Locate the cell with the specified text and output its [x, y] center coordinate. 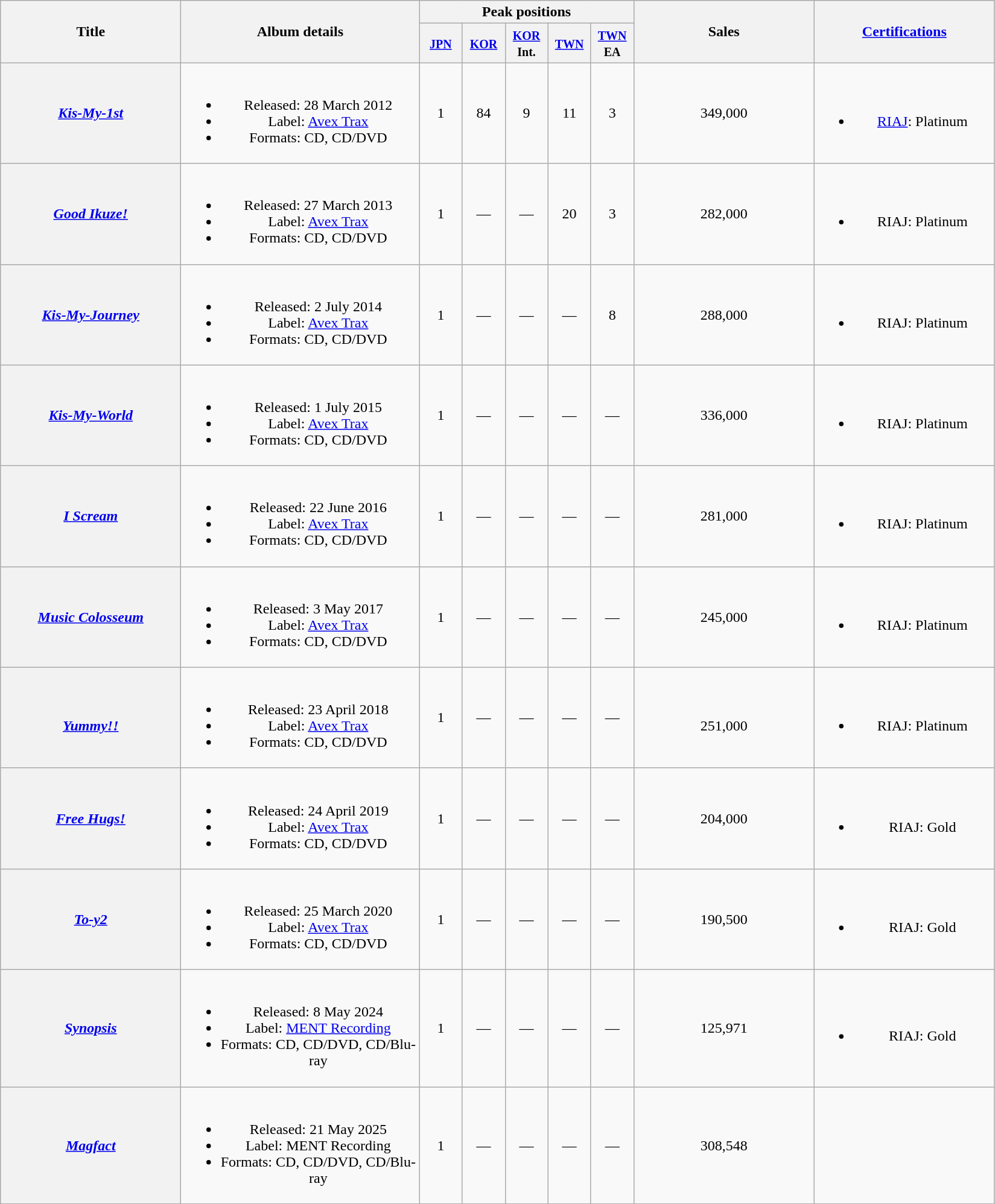
Title [91, 31]
KORInt. [526, 43]
Released: 28 March 2012Label: Avex TraxFormats: CD, CD/DVD [300, 113]
9 [526, 113]
Kis-My-World [91, 415]
Music Colosseum [91, 616]
Released: 22 June 2016Label: Avex TraxFormats: CD, CD/DVD [300, 516]
Good Ikuze! [91, 214]
Album details [300, 31]
20 [570, 214]
251,000 [724, 718]
245,000 [724, 616]
Synopsis [91, 1028]
Magfact [91, 1145]
KOR [484, 43]
349,000 [724, 113]
Released: 3 May 2017Label: Avex TraxFormats: CD, CD/DVD [300, 616]
Peak positions [526, 12]
Certifications [904, 31]
Released: 2 July 2014Label: Avex TraxFormats: CD, CD/DVD [300, 315]
Kis-My-Journey [91, 315]
JPN [440, 43]
Released: 1 July 2015Label: Avex TraxFormats: CD, CD/DVD [300, 415]
11 [570, 113]
Free Hugs! [91, 818]
308,548 [724, 1145]
281,000 [724, 516]
190,500 [724, 919]
Released: 24 April 2019Label: Avex TraxFormats: CD, CD/DVD [300, 818]
TWN EA [612, 43]
8 [612, 315]
Released: 23 April 2018Label: Avex TraxFormats: CD, CD/DVD [300, 718]
288,000 [724, 315]
125,971 [724, 1028]
282,000 [724, 214]
To-y2 [91, 919]
Released: 25 March 2020Label: Avex TraxFormats: CD, CD/DVD [300, 919]
336,000 [724, 415]
Released: 27 March 2013Label: Avex TraxFormats: CD, CD/DVD [300, 214]
Sales [724, 31]
Released: 8 May 2024Label: MENT RecordingFormats: CD, CD/DVD, CD/Blu-ray [300, 1028]
84 [484, 113]
TWN [570, 43]
Released: 21 May 2025Label: MENT RecordingFormats: CD, CD/DVD, CD/Blu-ray [300, 1145]
I Scream [91, 516]
Kis-My-1st [91, 113]
204,000 [724, 818]
Yummy!! [91, 718]
